Determine the [x, y] coordinate at the center of the cell enclosing the given text.  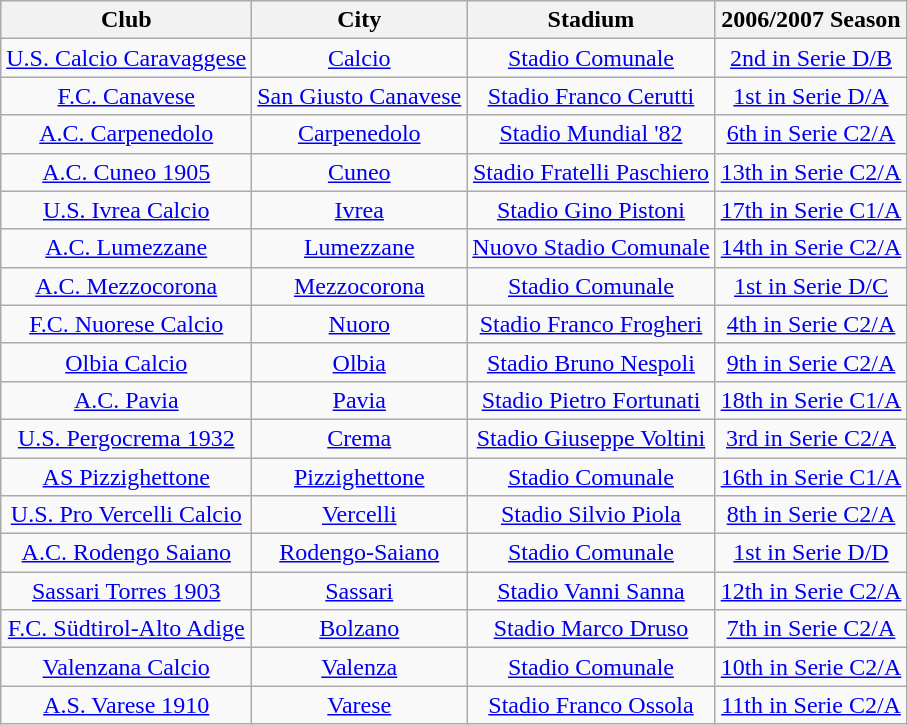
2006/2007 Season [811, 20]
2nd in Serie D/B [811, 58]
U.S. Pro Vercelli Calcio [126, 515]
Lumezzane [360, 248]
Pavia [360, 400]
Stadio Pietro Fortunati [591, 400]
Sassari Torres 1903 [126, 591]
San Giusto Canavese [360, 96]
F.C. Südtirol-Alto Adige [126, 629]
1st in Serie D/A [811, 96]
A.C. Mezzocorona [126, 286]
Crema [360, 438]
Olbia Calcio [126, 362]
Carpenedolo [360, 134]
Ivrea [360, 210]
6th in Serie C2/A [811, 134]
A.C. Rodengo Saiano [126, 553]
Stadio Gino Pistoni [591, 210]
A.C. Pavia [126, 400]
U.S. Pergocrema 1932 [126, 438]
Stadio Bruno Nespoli [591, 362]
Pizzighettone [360, 477]
18th in Serie C1/A [811, 400]
F.C. Canavese [126, 96]
A.C. Lumezzane [126, 248]
A.C. Carpenedolo [126, 134]
1st in Serie D/D [811, 553]
Nuovo Stadio Comunale [591, 248]
F.C. Nuorese Calcio [126, 324]
3rd in Serie C2/A [811, 438]
Stadio Marco Druso [591, 629]
14th in Serie C2/A [811, 248]
Valenzana Calcio [126, 667]
Stadio Mundial '82 [591, 134]
Club [126, 20]
11th in Serie C2/A [811, 705]
Stadio Franco Ossola [591, 705]
Sassari [360, 591]
9th in Serie C2/A [811, 362]
13th in Serie C2/A [811, 172]
Rodengo-Saiano [360, 553]
17th in Serie C1/A [811, 210]
A.S. Varese 1910 [126, 705]
1st in Serie D/C [811, 286]
Vercelli [360, 515]
Stadio Giuseppe Voltini [591, 438]
Cuneo [360, 172]
10th in Serie C2/A [811, 667]
Varese [360, 705]
City [360, 20]
U.S. Calcio Caravaggese [126, 58]
8th in Serie C2/A [811, 515]
Olbia [360, 362]
U.S. Ivrea Calcio [126, 210]
7th in Serie C2/A [811, 629]
Stadio Franco Frogheri [591, 324]
Stadio Fratelli Paschiero [591, 172]
Stadio Silvio Piola [591, 515]
16th in Serie C1/A [811, 477]
12th in Serie C2/A [811, 591]
Stadio Vanni Sanna [591, 591]
Mezzocorona [360, 286]
4th in Serie C2/A [811, 324]
A.C. Cuneo 1905 [126, 172]
Stadio Franco Cerutti [591, 96]
Bolzano [360, 629]
Nuoro [360, 324]
Calcio [360, 58]
AS Pizzighettone [126, 477]
Valenza [360, 667]
Stadium [591, 20]
